Capture the cell that displays the provided text and extract its [x, y] central coordinate. 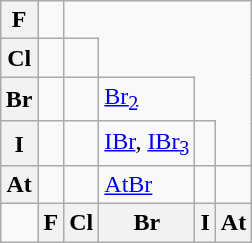
IBr, IBr3 [147, 143]
AtBr [147, 185]
Br2 [147, 99]
